Provide the (X, Y) coordinate of the cell's center where the given text is located.  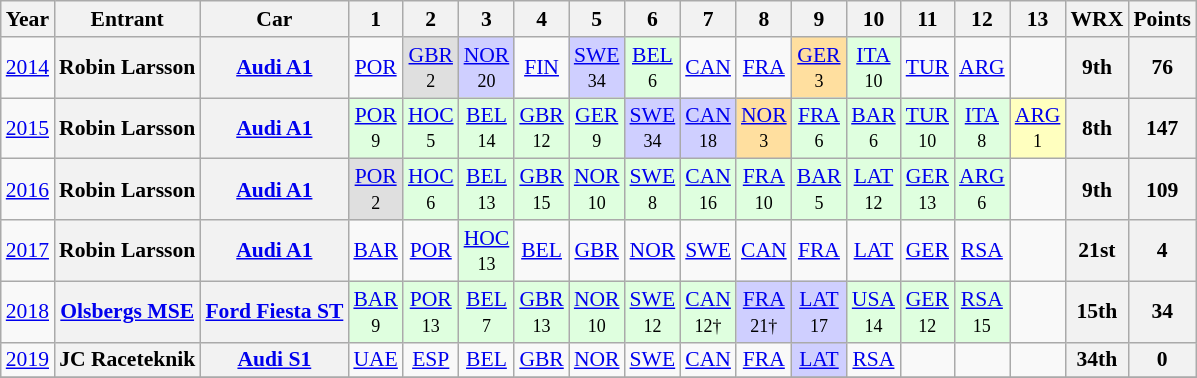
FRA21† (764, 312)
CAN18 (708, 128)
JC Raceteknik (127, 360)
8 (764, 19)
2017 (28, 250)
POR9 (376, 128)
BEL13 (487, 190)
21st (1096, 250)
LAT12 (874, 190)
Points (1162, 19)
GER9 (597, 128)
POR13 (431, 312)
HOC5 (431, 128)
BAR6 (874, 128)
ESP (431, 360)
GER3 (820, 68)
34th (1096, 360)
2019 (28, 360)
5 (597, 19)
CAN12† (708, 312)
Audi S1 (274, 360)
1 (376, 19)
Entrant (127, 19)
POR2 (376, 190)
LAT17 (820, 312)
2018 (28, 312)
WRX (1096, 19)
FRA6 (820, 128)
2 (431, 19)
ARG6 (982, 190)
GER (928, 250)
15th (1096, 312)
FIN (542, 68)
ARG1 (1038, 128)
NOR3 (764, 128)
SWE8 (653, 190)
6 (653, 19)
GBR12 (542, 128)
ITA10 (874, 68)
11 (928, 19)
10 (874, 19)
34 (1162, 312)
2014 (28, 68)
GER12 (928, 312)
GBR15 (542, 190)
BAR (376, 250)
BEL7 (487, 312)
76 (1162, 68)
Year (28, 19)
Car (274, 19)
BEL6 (653, 68)
TUR (928, 68)
ARG (982, 68)
GBR13 (542, 312)
2015 (28, 128)
BEL14 (487, 128)
12 (982, 19)
GER13 (928, 190)
Ford Fiesta ST (274, 312)
2016 (28, 190)
ITA8 (982, 128)
BAR9 (376, 312)
13 (1038, 19)
TUR10 (928, 128)
USA14 (874, 312)
147 (1162, 128)
SWE12 (653, 312)
Olsbergs MSE (127, 312)
BAR5 (820, 190)
7 (708, 19)
HOC6 (431, 190)
HOC13 (487, 250)
UAE (376, 360)
109 (1162, 190)
9 (820, 19)
FRA10 (764, 190)
RSA15 (982, 312)
NOR20 (487, 68)
8th (1096, 128)
GBR2 (431, 68)
3 (487, 19)
0 (1162, 360)
CAN16 (708, 190)
